Identify which cell holds the provided text, then report its (x, y) central coordinate. 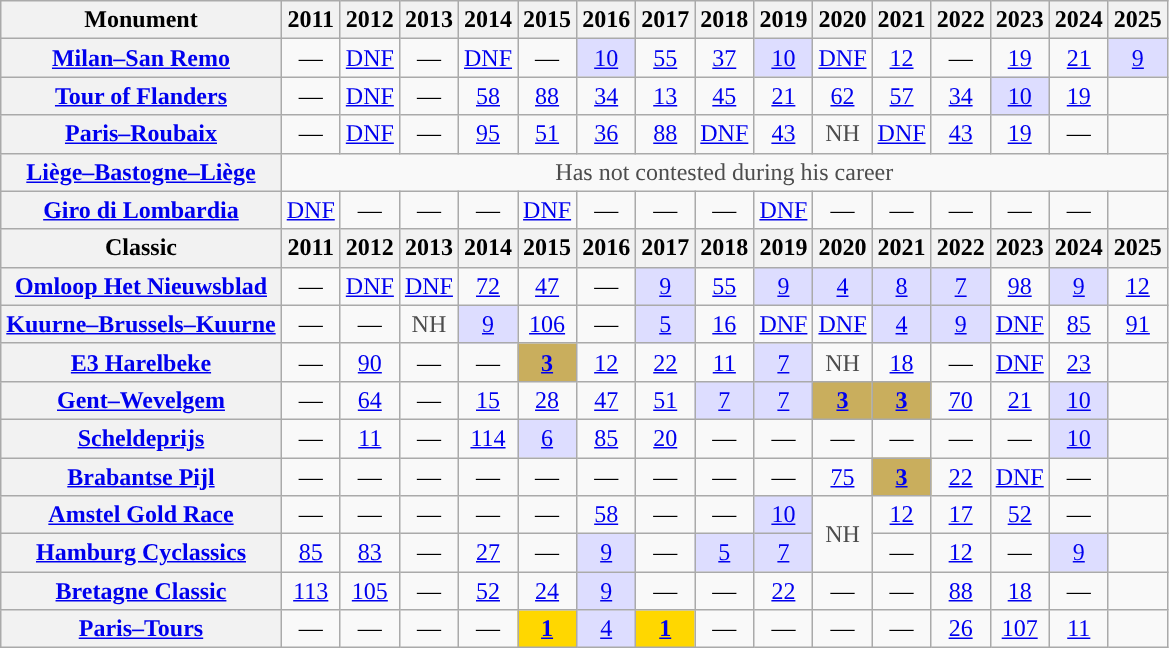
105 (370, 591)
Brabantse Pijl (141, 477)
37 (724, 58)
8 (902, 286)
Scheldeprijs (141, 438)
Hamburg Cyclassics (141, 553)
113 (310, 591)
23 (1078, 362)
Gent–Wevelgem (141, 400)
26 (960, 629)
62 (842, 96)
6 (548, 438)
Paris–Roubaix (141, 134)
91 (1138, 324)
107 (1020, 629)
16 (724, 324)
Paris–Tours (141, 629)
98 (1020, 286)
Milan–San Remo (141, 58)
75 (842, 477)
17 (960, 515)
24 (548, 591)
Monument (141, 20)
27 (488, 553)
114 (488, 438)
57 (902, 96)
64 (370, 400)
45 (724, 96)
83 (370, 553)
28 (548, 400)
Bretagne Classic (141, 591)
72 (488, 286)
Tour of Flanders (141, 96)
Omloop Het Nieuwsblad (141, 286)
20 (666, 438)
Classic (141, 248)
36 (606, 134)
E3 Harelbeke (141, 362)
13 (666, 96)
70 (960, 400)
Kuurne–Brussels–Kuurne (141, 324)
Has not contested during his career (724, 172)
Liège–Bastogne–Liège (141, 172)
Giro di Lombardia (141, 210)
90 (370, 362)
95 (488, 134)
15 (488, 400)
106 (548, 324)
Amstel Gold Race (141, 515)
